Identify which cell holds the provided text, then report its [x, y] central coordinate. 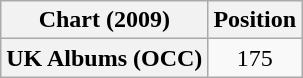
Position [255, 20]
UK Albums (OCC) [104, 58]
Chart (2009) [104, 20]
175 [255, 58]
